Return the [x, y] coordinate for the center point of the cell that contains the specified text.  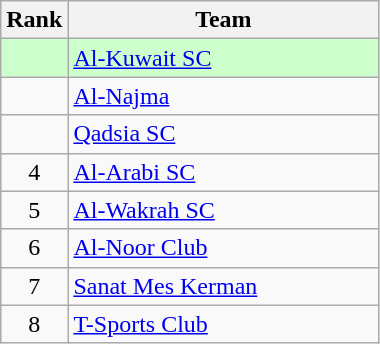
Al-Najma [224, 96]
Qadsia SC [224, 134]
Al-Wakrah SC [224, 210]
T-Sports Club [224, 324]
7 [34, 286]
Sanat Mes Kerman [224, 286]
8 [34, 324]
Al-Arabi SC [224, 172]
Al-Noor Club [224, 248]
6 [34, 248]
Team [224, 20]
5 [34, 210]
4 [34, 172]
Rank [34, 20]
Al-Kuwait SC [224, 58]
